Find where the given text appears and provide that cell's center as (x, y) coordinate. 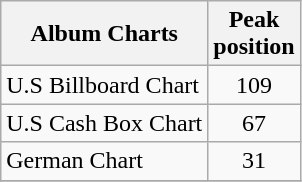
67 (254, 123)
U.S Cash Box Chart (104, 123)
Album Charts (104, 34)
31 (254, 161)
U.S Billboard Chart (104, 85)
109 (254, 85)
Peakposition (254, 34)
German Chart (104, 161)
